Detect which cell encompasses the target text, then output its (X, Y) center coordinate. 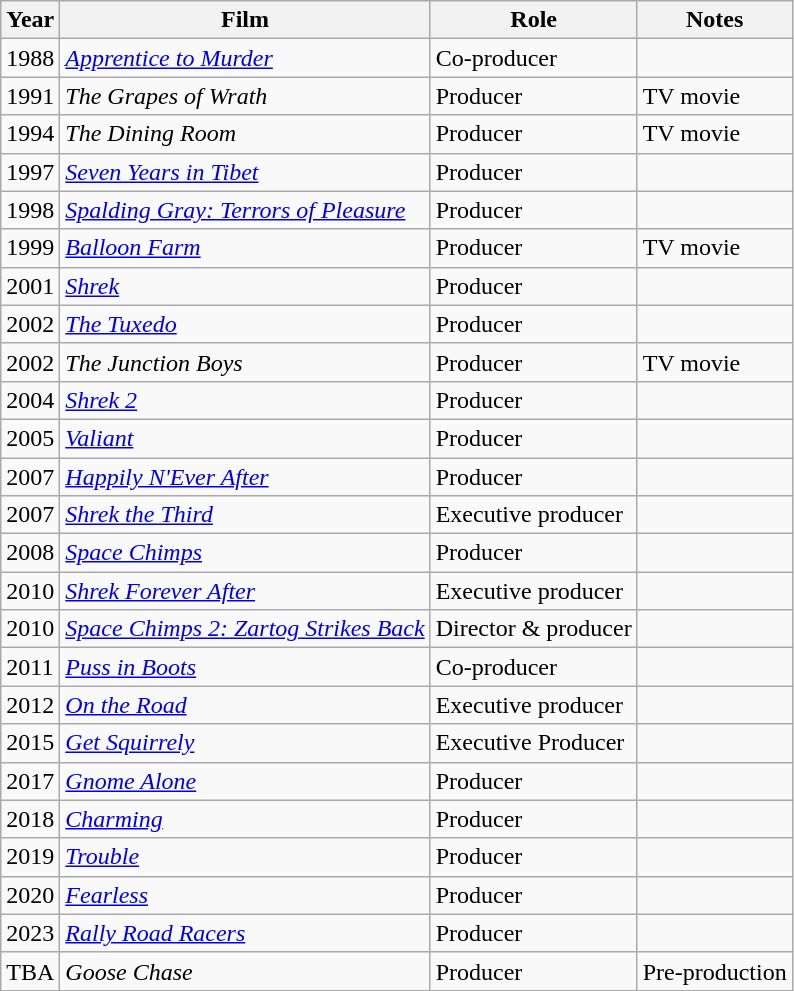
Executive Producer (534, 743)
2001 (30, 286)
Rally Road Racers (245, 933)
Year (30, 20)
Valiant (245, 438)
Charming (245, 819)
2004 (30, 400)
2017 (30, 781)
The Tuxedo (245, 324)
1998 (30, 210)
Shrek the Third (245, 515)
2005 (30, 438)
Shrek 2 (245, 400)
Shrek (245, 286)
Film (245, 20)
Space Chimps 2: Zartog Strikes Back (245, 629)
1994 (30, 134)
The Grapes of Wrath (245, 96)
Spalding Gray: Terrors of Pleasure (245, 210)
Seven Years in Tibet (245, 172)
2019 (30, 857)
Pre-production (714, 971)
1988 (30, 58)
Gnome Alone (245, 781)
Puss in Boots (245, 667)
1991 (30, 96)
The Junction Boys (245, 362)
Space Chimps (245, 553)
Apprentice to Murder (245, 58)
2018 (30, 819)
Fearless (245, 895)
2020 (30, 895)
TBA (30, 971)
On the Road (245, 705)
Director & producer (534, 629)
Trouble (245, 857)
Happily N'Ever After (245, 477)
1999 (30, 248)
2015 (30, 743)
1997 (30, 172)
2011 (30, 667)
2012 (30, 705)
Shrek Forever After (245, 591)
Notes (714, 20)
2023 (30, 933)
2008 (30, 553)
Get Squirrely (245, 743)
Balloon Farm (245, 248)
Role (534, 20)
Goose Chase (245, 971)
The Dining Room (245, 134)
